Return (x, y) of the center of cell containing provided text 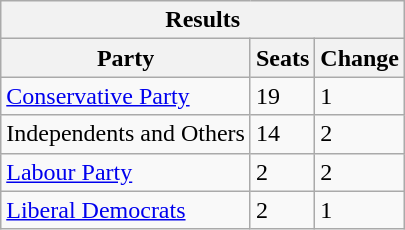
Seats (282, 58)
Independents and Others (126, 134)
Conservative Party (126, 96)
19 (282, 96)
Liberal Democrats (126, 210)
14 (282, 134)
Results (203, 20)
Party (126, 58)
Labour Party (126, 172)
Change (360, 58)
